Search for the cell housing the specified text and yield its (x, y) center coordinate. 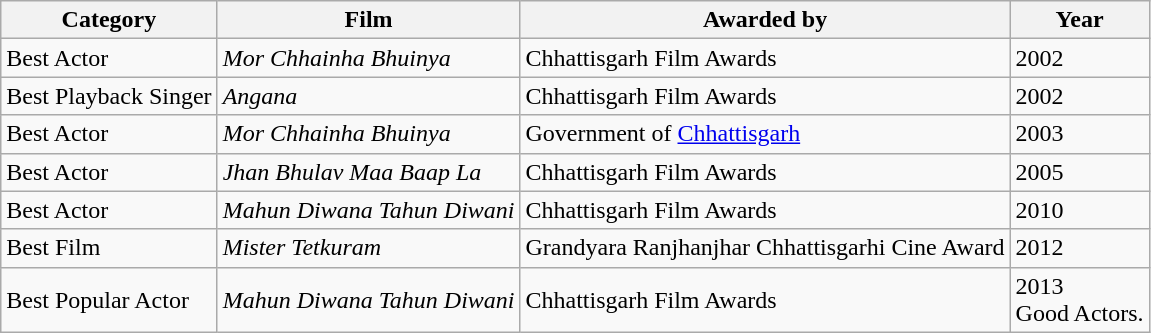
Best Playback Singer (109, 96)
2012 (1080, 248)
Best Film (109, 248)
Angana (368, 96)
2013Good Actors. (1080, 300)
Awarded by (765, 20)
Grandyara Ranjhanjhar Chhattisgarhi Cine Award (765, 248)
Film (368, 20)
2010 (1080, 210)
Category (109, 20)
Government of Chhattisgarh (765, 134)
2005 (1080, 172)
Mister Tetkuram (368, 248)
Year (1080, 20)
Jhan Bhulav Maa Baap La (368, 172)
Best Popular Actor (109, 300)
2003 (1080, 134)
